Search for the cell housing the specified text and yield its (x, y) center coordinate. 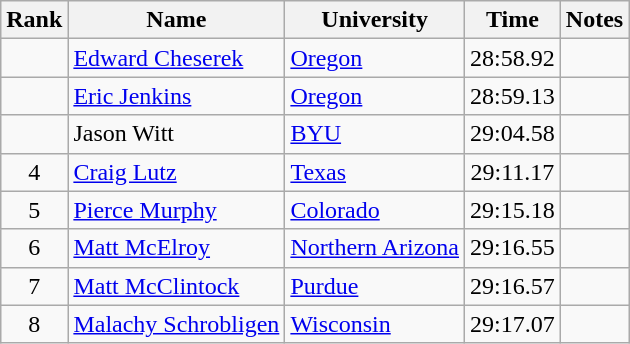
28:59.13 (513, 96)
29:04.58 (513, 134)
Matt McClintock (176, 286)
Edward Cheserek (176, 58)
Craig Lutz (176, 172)
Texas (375, 172)
Malachy Schrobligen (176, 324)
6 (34, 248)
29:16.57 (513, 286)
Matt McElroy (176, 248)
5 (34, 210)
Wisconsin (375, 324)
Rank (34, 20)
29:11.17 (513, 172)
Purdue (375, 286)
8 (34, 324)
Notes (594, 20)
29:16.55 (513, 248)
Northern Arizona (375, 248)
7 (34, 286)
4 (34, 172)
28:58.92 (513, 58)
Jason Witt (176, 134)
29:17.07 (513, 324)
Time (513, 20)
University (375, 20)
29:15.18 (513, 210)
Name (176, 20)
Pierce Murphy (176, 210)
Colorado (375, 210)
Eric Jenkins (176, 96)
BYU (375, 134)
